From the cell containing the given text, extract its center point as (X, Y) coordinate. 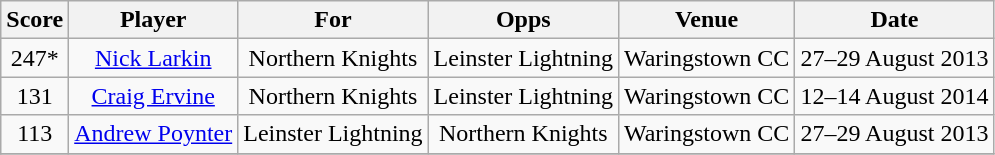
Craig Ervine (154, 96)
247* (35, 58)
113 (35, 134)
12–14 August 2014 (894, 96)
Date (894, 20)
Andrew Poynter (154, 134)
Nick Larkin (154, 58)
Opps (523, 20)
131 (35, 96)
Player (154, 20)
For (333, 20)
Score (35, 20)
Venue (706, 20)
